Identify which cell holds the provided text, then report its (X, Y) central coordinate. 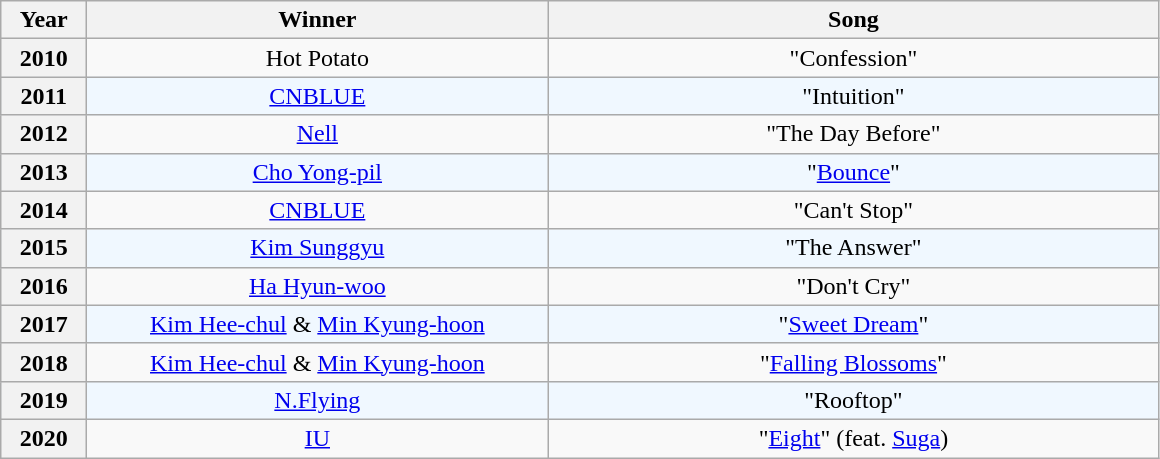
Cho Yong-pil (318, 172)
Ha Hyun-woo (318, 286)
"Falling Blossoms" (854, 362)
2014 (44, 210)
"Can't Stop" (854, 210)
"The Answer" (854, 248)
"Rooftop" (854, 400)
"Intuition" (854, 96)
2019 (44, 400)
"Sweet Dream" (854, 324)
N.Flying (318, 400)
Year (44, 20)
"Confession" (854, 58)
"Don't Cry" (854, 286)
Hot Potato (318, 58)
2010 (44, 58)
2012 (44, 134)
2017 (44, 324)
"Bounce" (854, 172)
"Eight" (feat. Suga) (854, 438)
2011 (44, 96)
Nell (318, 134)
Song (854, 20)
2016 (44, 286)
2018 (44, 362)
2015 (44, 248)
IU (318, 438)
Winner (318, 20)
"The Day Before" (854, 134)
Kim Sunggyu (318, 248)
2013 (44, 172)
2020 (44, 438)
